Detect which cell encompasses the target text, then output its (X, Y) center coordinate. 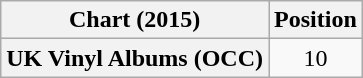
10 (316, 58)
UK Vinyl Albums (OCC) (135, 58)
Position (316, 20)
Chart (2015) (135, 20)
